Find where the given text appears and provide that cell's center as (x, y) coordinate. 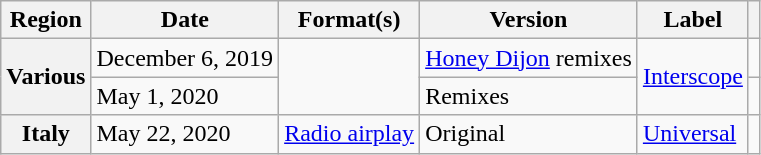
Region (46, 20)
Remixes (529, 96)
Various (46, 77)
Format(s) (350, 20)
Original (529, 134)
Honey Dijon remixes (529, 58)
May 1, 2020 (185, 96)
Radio airplay (350, 134)
Label (692, 20)
May 22, 2020 (185, 134)
Date (185, 20)
Interscope (692, 77)
Version (529, 20)
Universal (692, 134)
Italy (46, 134)
December 6, 2019 (185, 58)
